Extract the (X, Y) coordinate from the center of the cell holding the provided text.  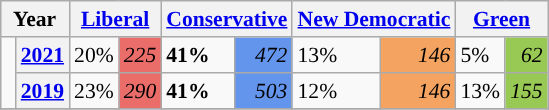
23% (94, 91)
290 (140, 91)
5% (480, 55)
2019 (42, 91)
New Democratic (374, 19)
225 (140, 55)
Conservative (226, 19)
503 (263, 91)
Year (34, 19)
Liberal (115, 19)
62 (526, 55)
20% (94, 55)
12% (336, 91)
472 (263, 55)
2021 (42, 55)
Green (501, 19)
155 (526, 91)
